Output the [x, y] coordinate of the center of the cell containing the given text.  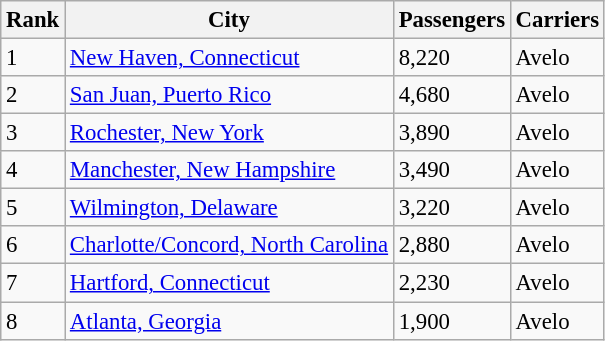
4,680 [452, 95]
3 [33, 133]
City [230, 20]
8 [33, 321]
Wilmington, Delaware [230, 208]
Hartford, Connecticut [230, 283]
5 [33, 208]
3,890 [452, 133]
1,900 [452, 321]
Rochester, New York [230, 133]
New Haven, Connecticut [230, 58]
7 [33, 283]
3,490 [452, 170]
Atlanta, Georgia [230, 321]
1 [33, 58]
San Juan, Puerto Rico [230, 95]
Rank [33, 20]
2,880 [452, 245]
Carriers [557, 20]
2 [33, 95]
4 [33, 170]
Charlotte/Concord, North Carolina [230, 245]
Manchester, New Hampshire [230, 170]
3,220 [452, 208]
Passengers [452, 20]
6 [33, 245]
2,230 [452, 283]
8,220 [452, 58]
